Return [X, Y] of the center of cell containing provided text 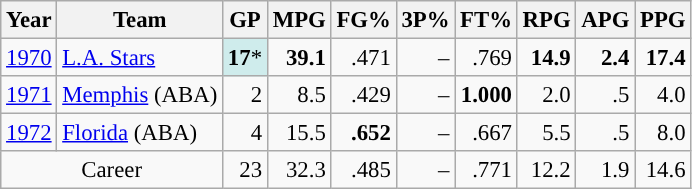
1.000 [486, 95]
.667 [486, 133]
L.A. Stars [140, 58]
FT% [486, 20]
8.0 [663, 133]
Team [140, 20]
1.9 [606, 170]
FG% [364, 20]
Memphis (ABA) [140, 95]
APG [606, 20]
.429 [364, 95]
2.0 [546, 95]
.485 [364, 170]
1971 [29, 95]
PPG [663, 20]
4 [246, 133]
MPG [299, 20]
4.0 [663, 95]
GP [246, 20]
.471 [364, 58]
1972 [29, 133]
2.4 [606, 58]
RPG [546, 20]
3P% [426, 20]
8.5 [299, 95]
1970 [29, 58]
23 [246, 170]
12.2 [546, 170]
39.1 [299, 58]
14.6 [663, 170]
14.9 [546, 58]
Florida (ABA) [140, 133]
.652 [364, 133]
17* [246, 58]
15.5 [299, 133]
5.5 [546, 133]
Career [112, 170]
.769 [486, 58]
2 [246, 95]
.771 [486, 170]
Year [29, 20]
32.3 [299, 170]
17.4 [663, 58]
